Locate the cell with the specified text and output its (x, y) center coordinate. 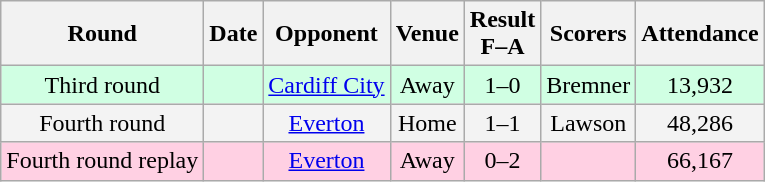
Lawson (588, 123)
Fourth round replay (102, 161)
Scorers (588, 34)
Home (427, 123)
1–1 (502, 123)
Round (102, 34)
Attendance (700, 34)
Venue (427, 34)
ResultF–A (502, 34)
Cardiff City (326, 85)
Fourth round (102, 123)
Bremner (588, 85)
Third round (102, 85)
66,167 (700, 161)
0–2 (502, 161)
13,932 (700, 85)
1–0 (502, 85)
Opponent (326, 34)
48,286 (700, 123)
Date (234, 34)
